Detect which cell encompasses the target text, then output its [X, Y] center coordinate. 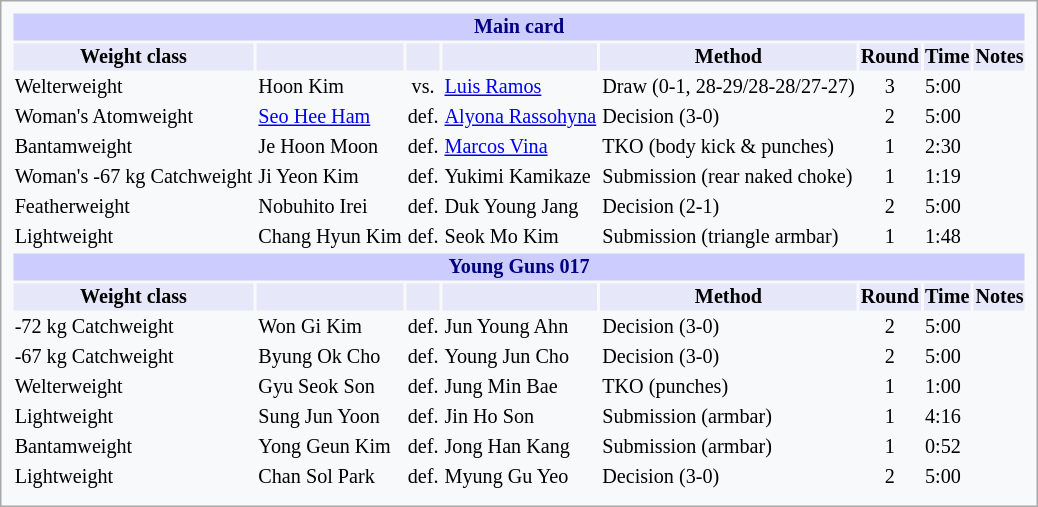
Marcos Vina [520, 146]
Young Jun Cho [520, 356]
Yukimi Kamikaze [520, 176]
1:00 [946, 386]
Jin Ho Son [520, 416]
2:30 [946, 146]
Seo Hee Ham [330, 116]
Jong Han Kang [520, 446]
Submission (triangle armbar) [728, 236]
Seok Mo Kim [520, 236]
Hoon Kim [330, 86]
-67 kg Catchweight [134, 356]
0:52 [946, 446]
Ji Yeon Kim [330, 176]
TKO (punches) [728, 386]
Won Gi Kim [330, 326]
vs. [423, 86]
Gyu Seok Son [330, 386]
1:48 [946, 236]
Main card [519, 26]
Jun Young Ahn [520, 326]
Chang Hyun Kim [330, 236]
4:16 [946, 416]
Byung Ok Cho [330, 356]
Decision (2-1) [728, 206]
Chan Sol Park [330, 476]
1:19 [946, 176]
TKO (body kick & punches) [728, 146]
Submission (rear naked choke) [728, 176]
Yong Geun Kim [330, 446]
Je Hoon Moon [330, 146]
Myung Gu Yeo [520, 476]
Woman's -67 kg Catchweight [134, 176]
Draw (0-1, 28-29/28-28/27-27) [728, 86]
Young Guns 017 [519, 266]
Nobuhito Irei [330, 206]
-72 kg Catchweight [134, 326]
Woman's Atomweight [134, 116]
Duk Young Jang [520, 206]
3 [890, 86]
Jung Min Bae [520, 386]
Alyona Rassohyna [520, 116]
Luis Ramos [520, 86]
Sung Jun Yoon [330, 416]
Featherweight [134, 206]
